Search for the cell housing the specified text and yield its (x, y) center coordinate. 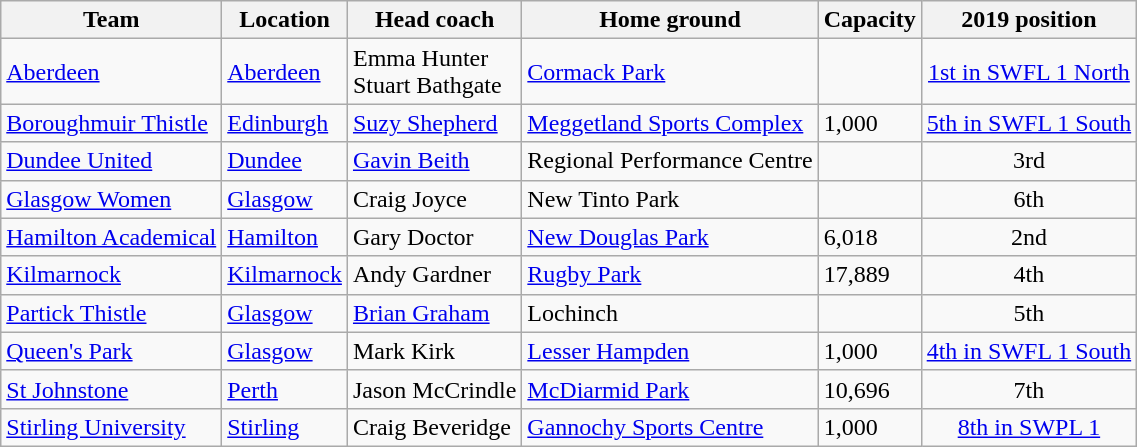
McDiarmid Park (670, 389)
Location (285, 20)
6th (1029, 199)
1st in SWFL 1 North (1029, 72)
Brian Graham (434, 313)
5th in SWFL 1 South (1029, 123)
Boroughmuir Thistle (112, 123)
Queen's Park (112, 351)
Regional Performance Centre (670, 161)
Jason McCrindle (434, 389)
Gannochy Sports Centre (670, 427)
New Tinto Park (670, 199)
Partick Thistle (112, 313)
Capacity (870, 20)
6,018 (870, 237)
St Johnstone (112, 389)
Edinburgh (285, 123)
Perth (285, 389)
Lesser Hampden (670, 351)
2nd (1029, 237)
Craig Joyce (434, 199)
Rugby Park (670, 275)
17,889 (870, 275)
New Douglas Park (670, 237)
Dundee United (112, 161)
Meggetland Sports Complex (670, 123)
8th in SWPL 1 (1029, 427)
2019 position (1029, 20)
10,696 (870, 389)
Hamilton Academical (112, 237)
Glasgow Women (112, 199)
4th (1029, 275)
Cormack Park (670, 72)
Stirling (285, 427)
Lochinch (670, 313)
7th (1029, 389)
3rd (1029, 161)
Mark Kirk (434, 351)
Head coach (434, 20)
4th in SWFL 1 South (1029, 351)
Suzy Shepherd (434, 123)
Home ground (670, 20)
Hamilton (285, 237)
Craig Beveridge (434, 427)
Dundee (285, 161)
Stirling University (112, 427)
5th (1029, 313)
Gavin Beith (434, 161)
Emma Hunter Stuart Bathgate (434, 72)
Team (112, 20)
Andy Gardner (434, 275)
Gary Doctor (434, 237)
